Provide the [X, Y] coordinate of the cell's center where the given text is located.  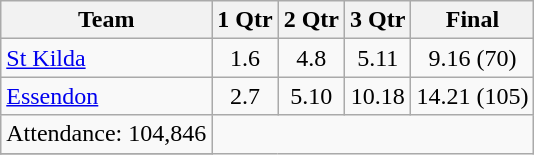
1.6 [245, 58]
5.10 [311, 96]
Essendon [106, 96]
4.8 [311, 58]
5.11 [378, 58]
3 Qtr [378, 20]
1 Qtr [245, 20]
14.21 (105) [472, 96]
9.16 (70) [472, 58]
2 Qtr [311, 20]
Team [106, 20]
St Kilda [106, 58]
2.7 [245, 96]
Attendance: 104,846 [106, 134]
Final [472, 20]
10.18 [378, 96]
